Output the [X, Y] coordinate of the center of the cell containing the given text.  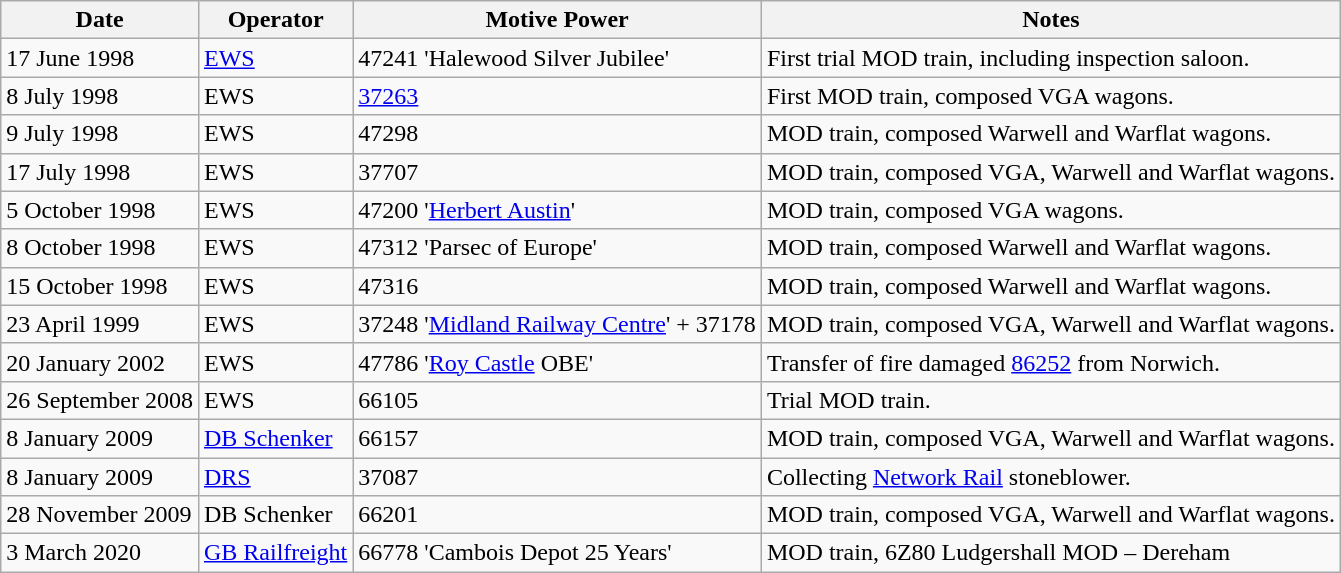
5 October 1998 [100, 210]
MOD train, 6Z80 Ludgershall MOD – Dereham [1050, 553]
17 July 1998 [100, 172]
23 April 1999 [100, 324]
DRS [275, 477]
9 July 1998 [100, 134]
Notes [1050, 20]
47200 'Herbert Austin' [558, 210]
66201 [558, 515]
26 September 2008 [100, 400]
37248 'Midland Railway Centre' + 37178 [558, 324]
37087 [558, 477]
8 July 1998 [100, 96]
37707 [558, 172]
Collecting Network Rail stoneblower. [1050, 477]
47786 'Roy Castle OBE' [558, 362]
66778 'Cambois Depot 25 Years' [558, 553]
47312 'Parsec of Europe' [558, 248]
Motive Power [558, 20]
MOD train, composed VGA wagons. [1050, 210]
Date [100, 20]
28 November 2009 [100, 515]
47298 [558, 134]
66157 [558, 438]
Trial MOD train. [1050, 400]
3 March 2020 [100, 553]
17 June 1998 [100, 58]
47316 [558, 286]
37263 [558, 96]
20 January 2002 [100, 362]
Transfer of fire damaged 86252 from Norwich. [1050, 362]
Operator [275, 20]
First MOD train, composed VGA wagons. [1050, 96]
8 October 1998 [100, 248]
First trial MOD train, including inspection saloon. [1050, 58]
47241 'Halewood Silver Jubilee' [558, 58]
GB Railfreight [275, 553]
15 October 1998 [100, 286]
66105 [558, 400]
